Locate the cell with the specified text and output its [X, Y] center coordinate. 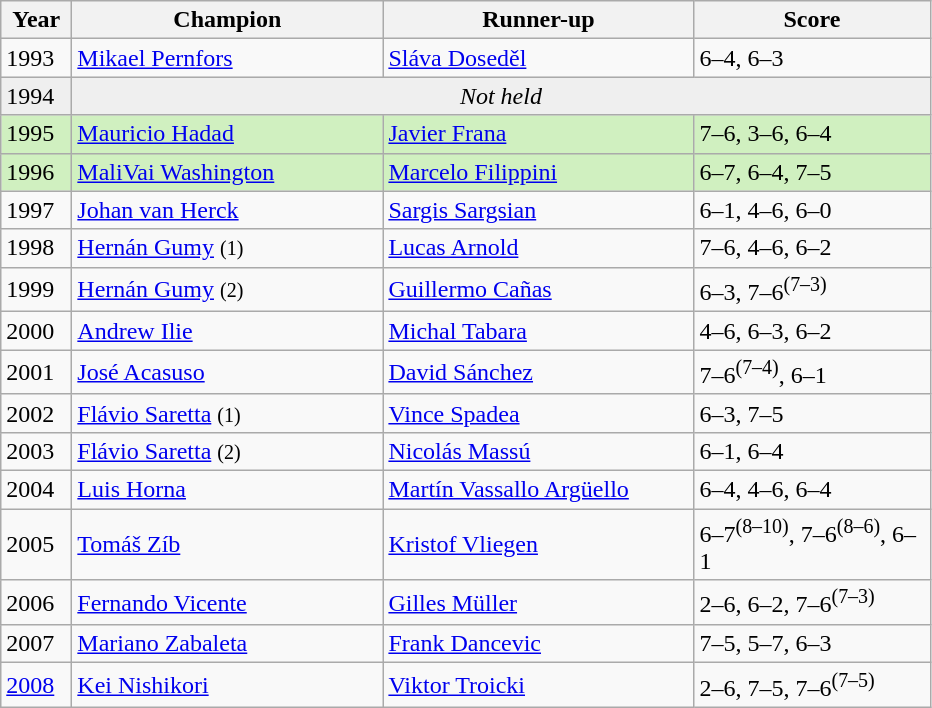
Michal Tabara [538, 331]
Martín Vassallo Argüello [538, 489]
1996 [36, 172]
1999 [36, 290]
Tomáš Zíb [228, 545]
2004 [36, 489]
Sláva Doseděl [538, 58]
Mikael Pernfors [228, 58]
1997 [36, 210]
1994 [36, 96]
Kristof Vliegen [538, 545]
Fernando Vicente [228, 602]
Flávio Saretta (1) [228, 413]
6–3, 7–6(7–3) [812, 290]
2–6, 6–2, 7–6(7–3) [812, 602]
7–6, 4–6, 6–2 [812, 248]
2001 [36, 372]
Luis Horna [228, 489]
Year [36, 20]
Viktor Troicki [538, 686]
2006 [36, 602]
6–7(8–10), 7–6(8–6), 6–1 [812, 545]
2005 [36, 545]
6–1, 4–6, 6–0 [812, 210]
Andrew Ilie [228, 331]
David Sánchez [538, 372]
6–7, 6–4, 7–5 [812, 172]
7–6(7–4), 6–1 [812, 372]
1993 [36, 58]
Not held [501, 96]
Runner-up [538, 20]
Guillermo Cañas [538, 290]
Nicolás Massú [538, 451]
Johan van Herck [228, 210]
Mariano Zabaleta [228, 644]
6–3, 7–5 [812, 413]
1995 [36, 134]
Hernán Gumy (1) [228, 248]
Mauricio Hadad [228, 134]
Champion [228, 20]
4–6, 6–3, 6–2 [812, 331]
Score [812, 20]
Javier Frana [538, 134]
7–6, 3–6, 6–4 [812, 134]
2003 [36, 451]
2002 [36, 413]
Lucas Arnold [538, 248]
José Acasuso [228, 372]
MaliVai Washington [228, 172]
2000 [36, 331]
2008 [36, 686]
6–1, 6–4 [812, 451]
1998 [36, 248]
Marcelo Filippini [538, 172]
Vince Spadea [538, 413]
6–4, 6–3 [812, 58]
Gilles Müller [538, 602]
2–6, 7–5, 7–6(7–5) [812, 686]
Frank Dancevic [538, 644]
7–5, 5–7, 6–3 [812, 644]
Flávio Saretta (2) [228, 451]
6–4, 4–6, 6–4 [812, 489]
Kei Nishikori [228, 686]
2007 [36, 644]
Hernán Gumy (2) [228, 290]
Sargis Sargsian [538, 210]
